Extract the (x, y) coordinate from the center of the cell holding the provided text.  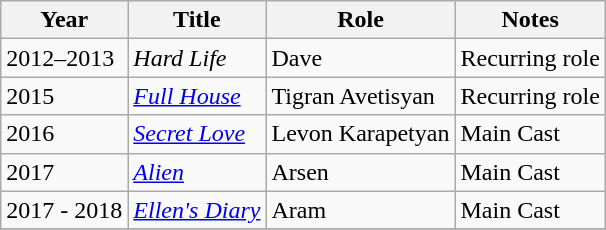
2017 - 2018 (64, 210)
Tigran Avetisyan (360, 96)
Year (64, 20)
Title (197, 20)
Full House (197, 96)
2016 (64, 134)
2015 (64, 96)
Notes (530, 20)
Levon Karapetyan (360, 134)
Aram (360, 210)
Role (360, 20)
Dave (360, 58)
Alien (197, 172)
Hard Life (197, 58)
Ellen's Diary (197, 210)
2012–2013 (64, 58)
2017 (64, 172)
Secret Love (197, 134)
Arsen (360, 172)
